For the text-containing cell, return its midpoint in [X, Y] coordinate format. 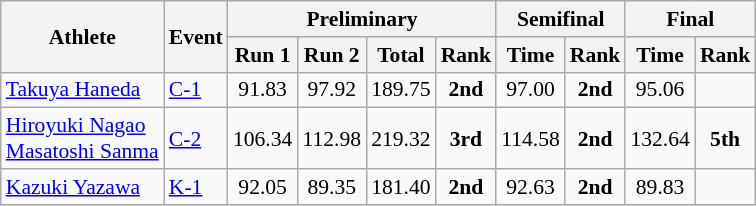
106.34 [262, 138]
91.83 [262, 90]
97.92 [332, 90]
Total [400, 55]
92.05 [262, 187]
Final [690, 19]
95.06 [660, 90]
112.98 [332, 138]
Kazuki Yazawa [82, 187]
Athlete [82, 36]
97.00 [530, 90]
Run 1 [262, 55]
5th [726, 138]
K-1 [196, 187]
Hiroyuki NagaoMasatoshi Sanma [82, 138]
C-2 [196, 138]
132.64 [660, 138]
89.83 [660, 187]
Takuya Haneda [82, 90]
Run 2 [332, 55]
189.75 [400, 90]
Preliminary [362, 19]
Event [196, 36]
3rd [466, 138]
C-1 [196, 90]
Semifinal [560, 19]
219.32 [400, 138]
92.63 [530, 187]
181.40 [400, 187]
89.35 [332, 187]
114.58 [530, 138]
